For the text-containing cell, return its midpoint in (X, Y) coordinate format. 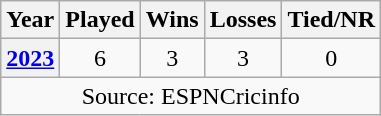
Source: ESPNCricinfo (191, 96)
Played (100, 20)
Losses (243, 20)
6 (100, 58)
Tied/NR (332, 20)
Year (30, 20)
0 (332, 58)
Wins (172, 20)
2023 (30, 58)
